From the cell containing the given text, extract its center point as [X, Y] coordinate. 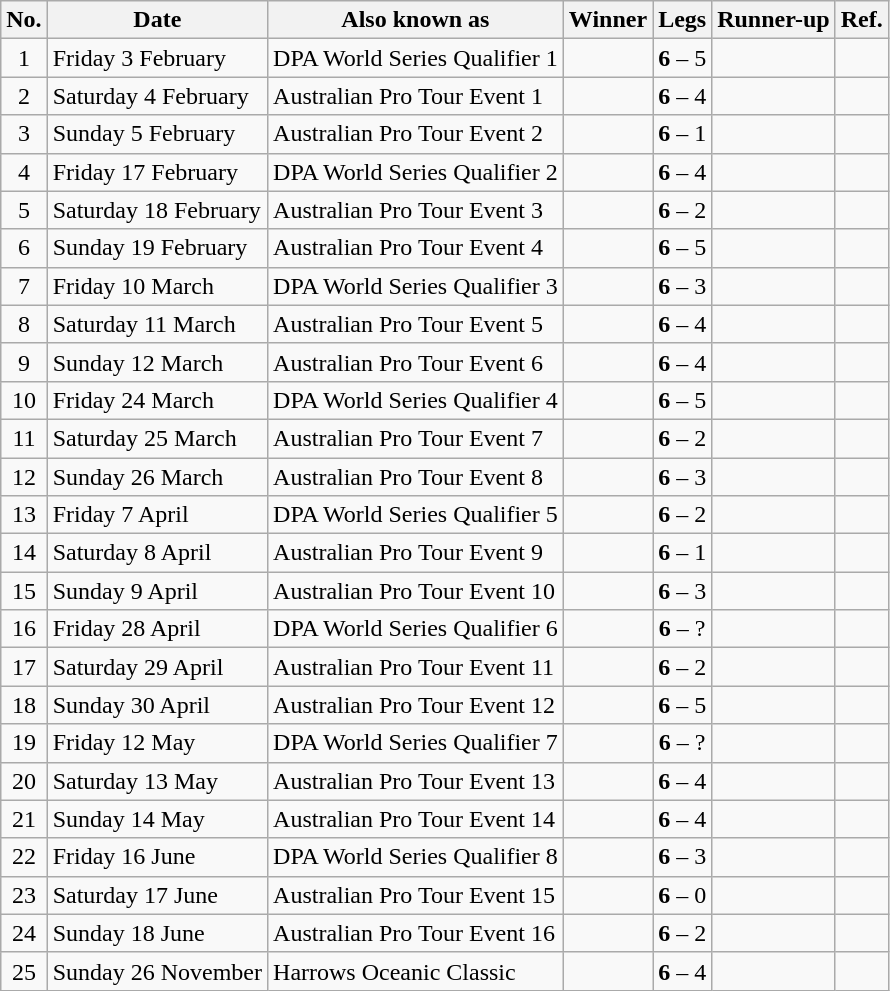
Friday 7 April [157, 515]
Saturday 17 June [157, 895]
6 – 0 [682, 895]
Saturday 25 March [157, 438]
Friday 28 April [157, 629]
Australian Pro Tour Event 3 [416, 210]
Winner [608, 20]
Runner-up [774, 20]
Date [157, 20]
Sunday 26 November [157, 971]
3 [24, 134]
Saturday 4 February [157, 96]
7 [24, 286]
5 [24, 210]
11 [24, 438]
Friday 3 February [157, 58]
Saturday 8 April [157, 553]
6 [24, 248]
Ref. [862, 20]
Sunday 14 May [157, 819]
No. [24, 20]
Australian Pro Tour Event 9 [416, 553]
Friday 10 March [157, 286]
25 [24, 971]
Harrows Oceanic Classic [416, 971]
Australian Pro Tour Event 8 [416, 477]
Australian Pro Tour Event 6 [416, 362]
Australian Pro Tour Event 10 [416, 591]
DPA World Series Qualifier 8 [416, 857]
DPA World Series Qualifier 2 [416, 172]
Australian Pro Tour Event 4 [416, 248]
Australian Pro Tour Event 1 [416, 96]
Australian Pro Tour Event 14 [416, 819]
15 [24, 591]
DPA World Series Qualifier 3 [416, 286]
12 [24, 477]
22 [24, 857]
24 [24, 933]
Sunday 12 March [157, 362]
Friday 17 February [157, 172]
4 [24, 172]
Saturday 29 April [157, 667]
17 [24, 667]
8 [24, 324]
DPA World Series Qualifier 4 [416, 400]
23 [24, 895]
Saturday 13 May [157, 781]
1 [24, 58]
Sunday 18 June [157, 933]
DPA World Series Qualifier 6 [416, 629]
Sunday 9 April [157, 591]
16 [24, 629]
Legs [682, 20]
Australian Pro Tour Event 5 [416, 324]
Sunday 26 March [157, 477]
Australian Pro Tour Event 16 [416, 933]
Sunday 19 February [157, 248]
Friday 12 May [157, 743]
Friday 16 June [157, 857]
Australian Pro Tour Event 12 [416, 705]
DPA World Series Qualifier 1 [416, 58]
2 [24, 96]
Friday 24 March [157, 400]
18 [24, 705]
Australian Pro Tour Event 11 [416, 667]
Australian Pro Tour Event 7 [416, 438]
Australian Pro Tour Event 13 [416, 781]
Sunday 30 April [157, 705]
20 [24, 781]
14 [24, 553]
19 [24, 743]
DPA World Series Qualifier 5 [416, 515]
Australian Pro Tour Event 2 [416, 134]
Also known as [416, 20]
Saturday 18 February [157, 210]
Sunday 5 February [157, 134]
9 [24, 362]
DPA World Series Qualifier 7 [416, 743]
Saturday 11 March [157, 324]
Australian Pro Tour Event 15 [416, 895]
10 [24, 400]
13 [24, 515]
21 [24, 819]
